From the cell containing the given text, extract its center point as [x, y] coordinate. 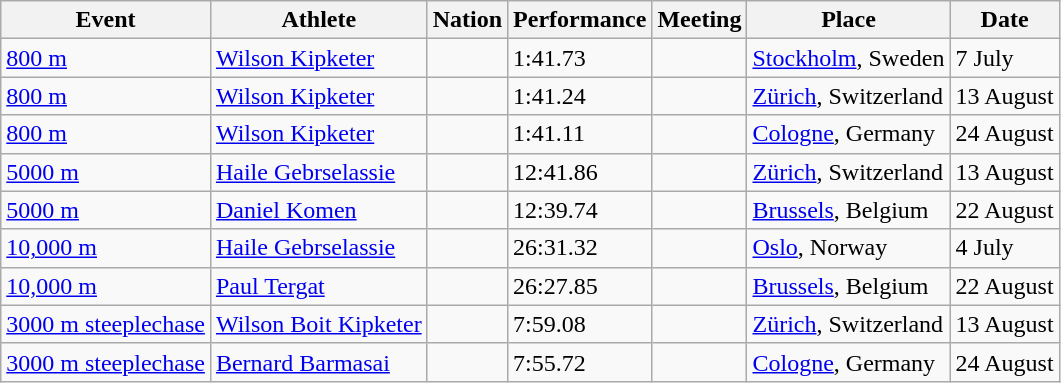
1:41.24 [580, 96]
1:41.11 [580, 134]
Oslo, Norway [848, 248]
Athlete [318, 20]
Daniel Komen [318, 210]
Event [106, 20]
7:55.72 [580, 362]
Place [848, 20]
26:31.32 [580, 248]
4 July [1004, 248]
Meeting [700, 20]
Wilson Boit Kipketer [318, 324]
Nation [467, 20]
Bernard Barmasai [318, 362]
1:41.73 [580, 58]
7 July [1004, 58]
Date [1004, 20]
Paul Tergat [318, 286]
12:41.86 [580, 172]
Performance [580, 20]
26:27.85 [580, 286]
Stockholm, Sweden [848, 58]
12:39.74 [580, 210]
7:59.08 [580, 324]
